Return (X, Y) of the center of cell containing provided text 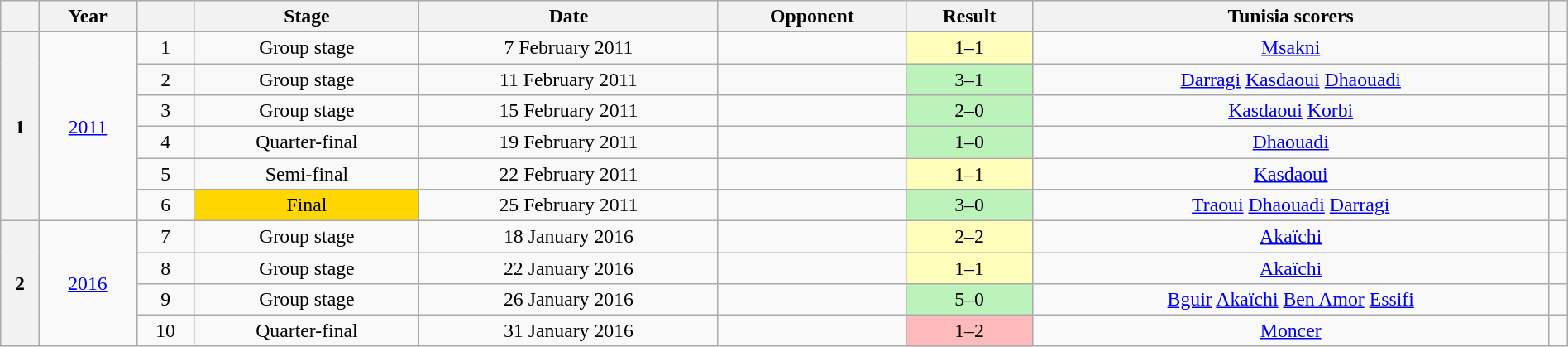
Kasdaoui (1290, 173)
Semi-final (307, 173)
25 February 2011 (569, 205)
15 February 2011 (569, 110)
22 January 2016 (569, 267)
Darragi Kasdaoui Dhaouadi (1290, 80)
Tunisia scorers (1290, 17)
22 February 2011 (569, 173)
11 February 2011 (569, 80)
8 (165, 267)
2–0 (969, 110)
Dhaouadi (1290, 142)
6 (165, 205)
Moncer (1290, 330)
Kasdaoui Korbi (1290, 110)
Result (969, 17)
5–0 (969, 299)
1–2 (969, 330)
31 January 2016 (569, 330)
Bguir Akaïchi Ben Amor Essifi (1290, 299)
4 (165, 142)
7 (165, 236)
Opponent (812, 17)
5 (165, 173)
Final (307, 205)
2–2 (969, 236)
1–0 (969, 142)
Year (88, 17)
Date (569, 17)
10 (165, 330)
26 January 2016 (569, 299)
9 (165, 299)
7 February 2011 (569, 48)
2011 (88, 127)
3 (165, 110)
Traoui Dhaouadi Darragi (1290, 205)
Stage (307, 17)
19 February 2011 (569, 142)
3–0 (969, 205)
3–1 (969, 80)
2016 (88, 283)
18 January 2016 (569, 236)
Msakni (1290, 48)
